Output the (X, Y) coordinate of the center of the cell containing the given text.  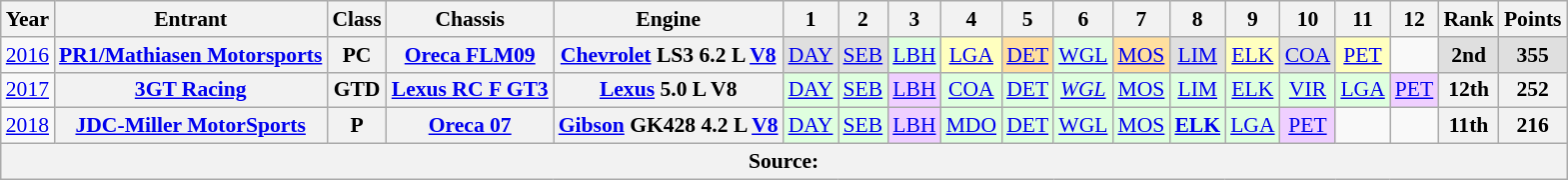
Engine (669, 19)
355 (1533, 55)
Points (1533, 19)
11th (1469, 126)
GTD (356, 90)
PR1/Mathiasen Motorsports (190, 55)
12 (1415, 19)
Source: (784, 162)
1 (811, 19)
Rank (1469, 19)
2 (863, 19)
6 (1083, 19)
VIR (1308, 90)
8 (1197, 19)
3GT Racing (190, 90)
PC (356, 55)
4 (971, 19)
Gibson GK428 4.2 L V8 (669, 126)
10 (1308, 19)
Entrant (190, 19)
216 (1533, 126)
Oreca FLM09 (470, 55)
Chassis (470, 19)
MDO (971, 126)
11 (1362, 19)
P (356, 126)
2016 (28, 55)
2018 (28, 126)
Chevrolet LS3 6.2 L V8 (669, 55)
Lexus 5.0 L V8 (669, 90)
Oreca 07 (470, 126)
3 (913, 19)
2017 (28, 90)
7 (1141, 19)
5 (1027, 19)
9 (1252, 19)
Year (28, 19)
Class (356, 19)
12th (1469, 90)
JDC-Miller MotorSports (190, 126)
Lexus RC F GT3 (470, 90)
2nd (1469, 55)
252 (1533, 90)
